Identify which cell holds the provided text, then report its (x, y) central coordinate. 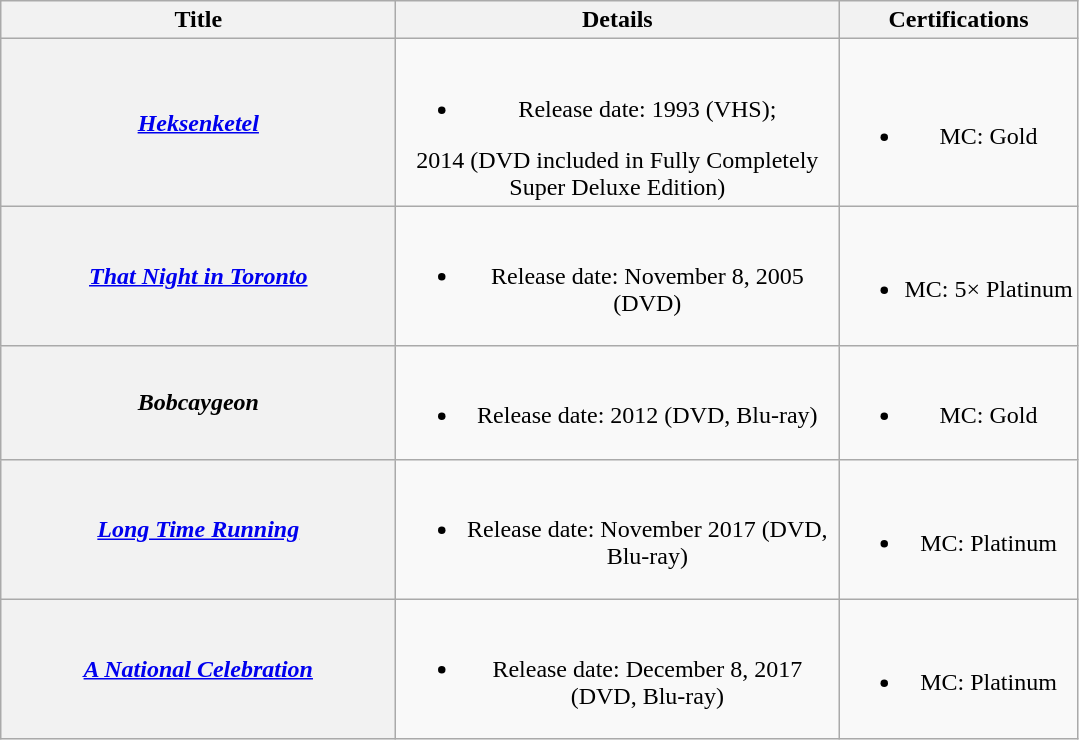
Details (618, 20)
Title (198, 20)
A National Celebration (198, 669)
Long Time Running (198, 529)
Release date: December 8, 2017 (DVD, Blu-ray) (618, 669)
Bobcaygeon (198, 402)
Release date: 2012 (DVD, Blu-ray) (618, 402)
Release date: November 2017 (DVD, Blu-ray) (618, 529)
Heksenketel (198, 122)
Release date: November 8, 2005 (DVD) (618, 276)
That Night in Toronto (198, 276)
Release date: 1993 (VHS);2014 (DVD included in Fully Completely Super Deluxe Edition) (618, 122)
MC: 5× Platinum (958, 276)
Certifications (958, 20)
